Output the [x, y] coordinate of the center of the cell containing the given text.  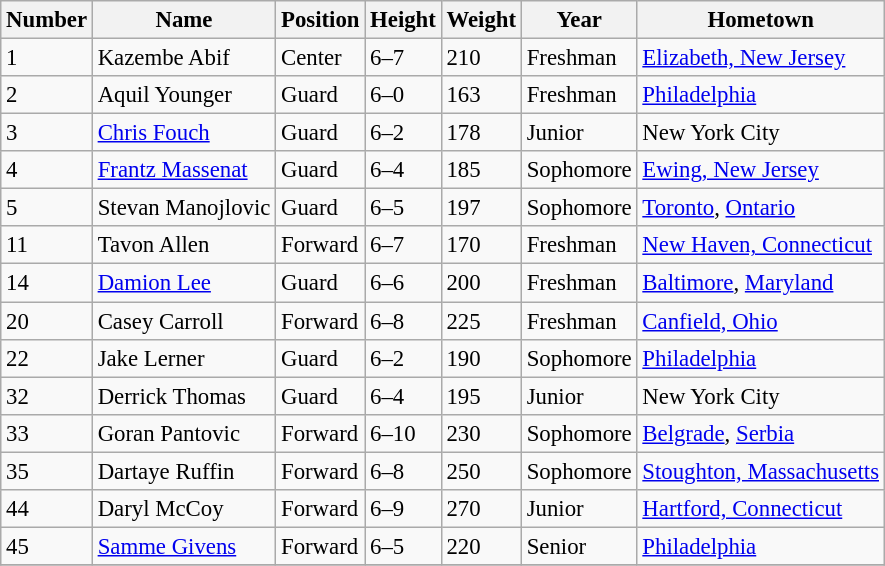
22 [47, 358]
178 [481, 133]
197 [481, 208]
Toronto, Ontario [760, 208]
220 [481, 546]
Senior [579, 546]
32 [47, 396]
Year [579, 20]
Hartford, Connecticut [760, 509]
5 [47, 208]
11 [47, 245]
Position [320, 20]
225 [481, 321]
6–0 [403, 95]
Kazembe Abif [184, 58]
185 [481, 170]
Ewing, New Jersey [760, 170]
Belgrade, Serbia [760, 433]
Canfield, Ohio [760, 321]
170 [481, 245]
190 [481, 358]
Center [320, 58]
44 [47, 509]
Derrick Thomas [184, 396]
Weight [481, 20]
Chris Fouch [184, 133]
Baltimore, Maryland [760, 283]
Damion Lee [184, 283]
Samme Givens [184, 546]
2 [47, 95]
Stevan Manojlovic [184, 208]
6–10 [403, 433]
Daryl McCoy [184, 509]
Goran Pantovic [184, 433]
Jake Lerner [184, 358]
4 [47, 170]
Stoughton, Massachusetts [760, 471]
270 [481, 509]
Tavon Allen [184, 245]
Aquil Younger [184, 95]
163 [481, 95]
Height [403, 20]
33 [47, 433]
Hometown [760, 20]
New Haven, Connecticut [760, 245]
3 [47, 133]
Name [184, 20]
Elizabeth, New Jersey [760, 58]
Number [47, 20]
230 [481, 433]
210 [481, 58]
Dartaye Ruffin [184, 471]
1 [47, 58]
6–9 [403, 509]
14 [47, 283]
Frantz Massenat [184, 170]
250 [481, 471]
45 [47, 546]
35 [47, 471]
20 [47, 321]
6–6 [403, 283]
195 [481, 396]
Casey Carroll [184, 321]
200 [481, 283]
